Provide the [X, Y] coordinate of the cell's center where the given text is located.  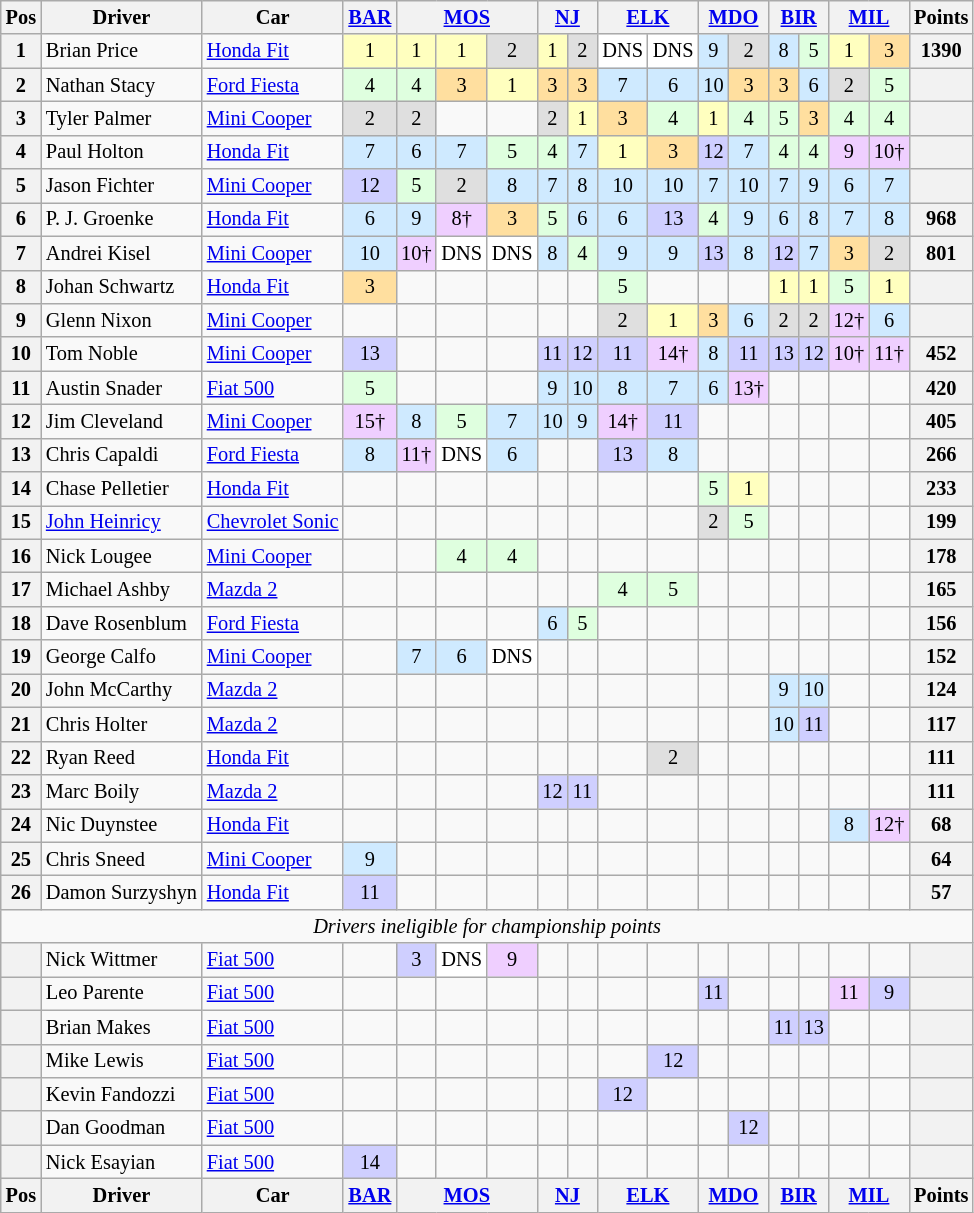
Nathan Stacy [122, 85]
15 [21, 522]
57 [941, 892]
178 [941, 556]
Michael Ashby [122, 589]
26 [21, 892]
Drivers ineligible for championship points [488, 926]
Chris Capaldi [122, 455]
Leo Parente [122, 993]
Chris Sneed [122, 859]
Nic Duynstee [122, 825]
64 [941, 859]
405 [941, 421]
Austin Snader [122, 388]
156 [941, 623]
Marc Boily [122, 791]
John Heinricy [122, 522]
Chase Pelletier [122, 489]
68 [941, 825]
Brian Price [122, 51]
Chevrolet Sonic [273, 522]
19 [21, 657]
420 [941, 388]
17 [21, 589]
Nick Lougee [122, 556]
Jason Fichter [122, 186]
165 [941, 589]
Ryan Reed [122, 758]
124 [941, 690]
13† [748, 388]
Glenn Nixon [122, 320]
George Calfo [122, 657]
Nick Esayian [122, 1162]
Andrei Kisel [122, 253]
Tom Noble [122, 354]
24 [21, 825]
117 [941, 724]
18 [21, 623]
Nick Wittmer [122, 960]
266 [941, 455]
Dave Rosenblum [122, 623]
16 [21, 556]
20 [21, 690]
Paul Holton [122, 152]
Dan Goodman [122, 1128]
Mike Lewis [122, 1061]
968 [941, 219]
P. J. Groenke [122, 219]
23 [21, 791]
John McCarthy [122, 690]
15† [370, 421]
452 [941, 354]
Tyler Palmer [122, 118]
801 [941, 253]
25 [21, 859]
Johan Schwartz [122, 287]
8† [461, 219]
1390 [941, 51]
22 [21, 758]
Kevin Fandozzi [122, 1094]
21 [21, 724]
233 [941, 489]
Jim Cleveland [122, 421]
Damon Surzyshyn [122, 892]
199 [941, 522]
Brian Makes [122, 1027]
Chris Holter [122, 724]
152 [941, 657]
